Search for the cell housing the specified text and yield its [X, Y] center coordinate. 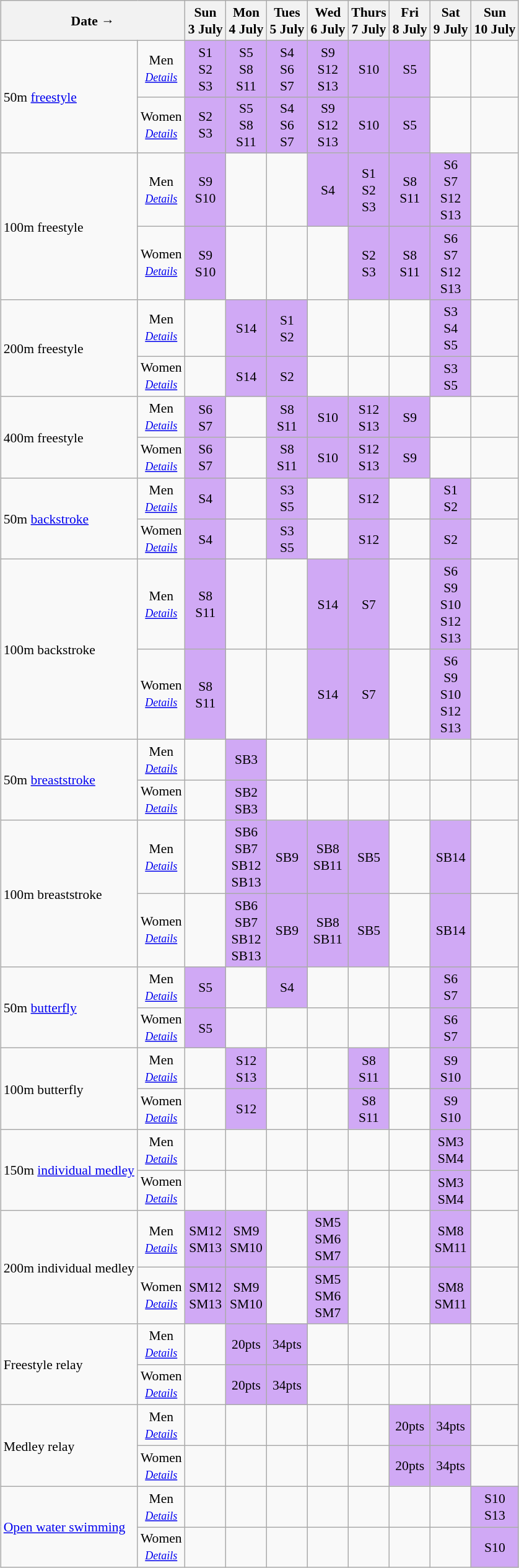
Date → [93, 20]
Open water swimming [69, 1526]
Wed6 July [328, 20]
400m freestyle [69, 437]
100m breaststroke [69, 893]
50m backstroke [69, 518]
50m breaststroke [69, 779]
200m individual medley [69, 1267]
Fri8 July [410, 20]
Sat9 July [451, 20]
S3S4S5 [451, 327]
Sun10 July [495, 20]
100m freestyle [69, 226]
Freestyle relay [69, 1364]
50m freestyle [69, 97]
50m butterfly [69, 1007]
Medley relay [69, 1446]
200m freestyle [69, 348]
100m backstroke [69, 649]
Sun3 July [206, 20]
100m butterfly [69, 1089]
Tues5 July [287, 20]
Thurs7 July [369, 20]
Mon4 July [246, 20]
S10S13 [495, 1507]
150m individual medley [69, 1170]
SB2SB3 [246, 800]
SB3 [246, 760]
